Identify which cell holds the provided text, then report its [x, y] central coordinate. 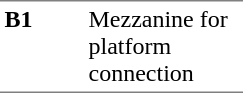
Mezzanine for platform connection [164, 46]
B1 [42, 46]
